Return (x, y) of the center of cell containing provided text 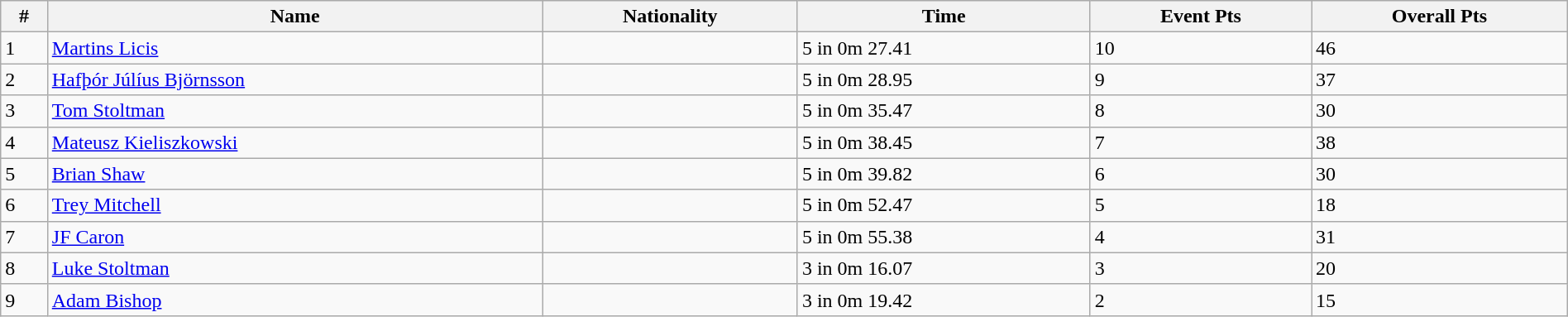
Martins Licis (294, 48)
5 in 0m 35.47 (944, 111)
3 in 0m 16.07 (944, 268)
20 (1440, 268)
Trey Mitchell (294, 205)
Hafþór Júlíus Björnsson (294, 79)
Name (294, 17)
Luke Stoltman (294, 268)
38 (1440, 142)
5 in 0m 39.82 (944, 174)
37 (1440, 79)
5 in 0m 28.95 (944, 79)
Mateusz Kieliszkowski (294, 142)
5 in 0m 38.45 (944, 142)
15 (1440, 300)
Event Pts (1201, 17)
1 (25, 48)
18 (1440, 205)
3 in 0m 19.42 (944, 300)
31 (1440, 237)
Overall Pts (1440, 17)
5 in 0m 52.47 (944, 205)
Brian Shaw (294, 174)
46 (1440, 48)
# (25, 17)
Tom Stoltman (294, 111)
10 (1201, 48)
Nationality (670, 17)
Time (944, 17)
5 in 0m 55.38 (944, 237)
JF Caron (294, 237)
Adam Bishop (294, 300)
5 in 0m 27.41 (944, 48)
